Return the (x, y) coordinate for the center point of the cell that contains the specified text.  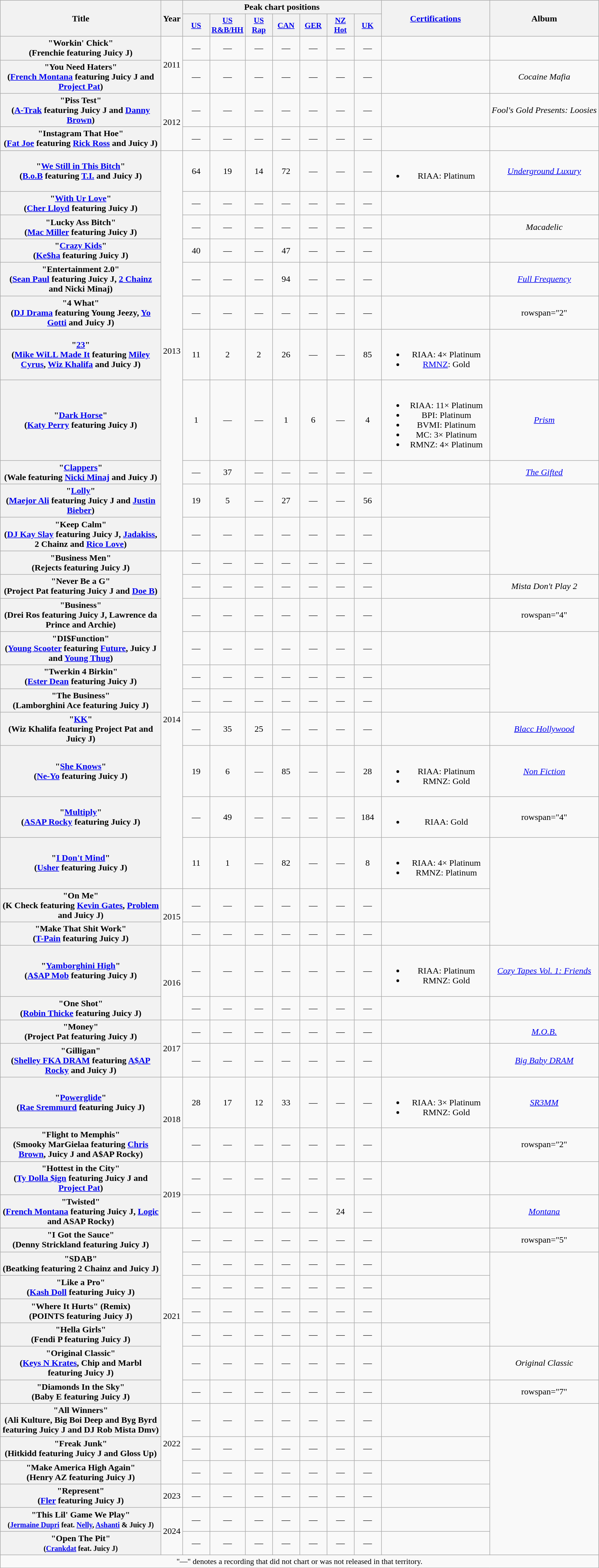
12 (258, 1102)
"Lolly"(Maejor Ali featuring Juicy J and Justin Bieber) (81, 501)
26 (286, 355)
"23"(Mike WiLL Made It featuring Miley Cyrus, Wiz Khalifa and Juicy J) (81, 355)
CAN (286, 25)
US (196, 25)
2014 (172, 720)
"You Need Haters"(French Montana featuring Juicy J and Project Pat) (81, 77)
94 (286, 279)
Title (81, 18)
Macadelic (544, 227)
"Like a Pro"(Kash Doll featuring Juicy J) (81, 1287)
"Powerglide"(Rae Sremmurd featuring Juicy J) (81, 1102)
40 (196, 251)
GER (313, 25)
2017 (172, 1049)
82 (286, 863)
33 (286, 1102)
2023 (172, 1496)
RIAA: Gold (436, 817)
USRap (258, 25)
"Make America High Again"(Henry AZ featuring Juicy J) (81, 1472)
2021 (172, 1316)
Prism (544, 421)
"Multiply"(ASAP Rocky featuring Juicy J) (81, 817)
Peak chart positions (282, 7)
SR3MM (544, 1102)
"Freak Junk"(Hitkidd featuring Juicy J and Gloss Up) (81, 1449)
RIAA: 3× PlatinumRMNZ: Gold (436, 1102)
Certifications (436, 18)
"Twisted"(French Montana featuring Juicy J, Logic and ASAP Rocky) (81, 1211)
"Flight to Memphis"(Smooky MarGielaa featuring Chris Brown, Juicy J and A$AP Rocky) (81, 1145)
2016 (172, 983)
"We Still in This Bitch"(B.o.B featuring T.I. and Juicy J) (81, 171)
Montana (544, 1211)
"All Winners"(Ali Kulture, Big Boi Deep and Byg Byrd featuring Juicy J and DJ Rob Mista Dmv) (81, 1420)
Year (172, 18)
RIAA: 4× PlatinumRMNZ: Platinum (436, 863)
The Gifted (544, 472)
56 (367, 501)
2024 (172, 1531)
37 (228, 472)
UK (367, 25)
Underground Luxury (544, 171)
2018 (172, 1119)
"Dark Horse"(Katy Perry featuring Juicy J) (81, 421)
35 (228, 729)
"Workin' Chick"(Frenchie featuring Juicy J) (81, 48)
"Lucky Ass Bitch"(Mac Miller featuring Juicy J) (81, 227)
"KK"(Wiz Khalifa featuring Project Pat and Juicy J) (81, 729)
"DI$Function"(Young Scooter featuring Future, Juicy J and Young Thug) (81, 648)
rowspan="5" (544, 1240)
"Represent"(Fler featuring Juicy J) (81, 1496)
RIAA: 4× PlatinumRMNZ: Gold (436, 355)
"Keep Calm"(DJ Kay Slay featuring Juicy J, Jadakiss, 2 Chainz and Rico Love) (81, 534)
"Where It Hurts" (Remix)(POINTS featuring Juicy J) (81, 1311)
"Original Classic"(Keys N Krates, Chip and Marbl featuring Juicy J) (81, 1363)
4 (367, 421)
"The Business"(Lamborghini Ace featuring Juicy J) (81, 700)
"I Got the Sauce"(Denny Strickland featuring Juicy J) (81, 1240)
"She Knows"(Ne-Yo featuring Juicy J) (81, 771)
5 (228, 501)
"Piss Test"(A-Trak featuring Juicy J and Danny Brown) (81, 110)
Original Classic (544, 1363)
"Entertainment 2.0"(Sean Paul featuring Juicy J, 2 Chainz and Nicki Minaj) (81, 279)
"Make That Shit Work"(T-Pain featuring Juicy J) (81, 934)
USR&B/HH (228, 25)
"SDAB"(Beatking featuring 2 Chainz and Juicy J) (81, 1264)
"One Shot"(Robin Thicke featuring Juicy J) (81, 1008)
Mista Don't Play 2 (544, 586)
24 (341, 1211)
"On Me"(K Check featuring Kevin Gates, Problem and Juicy J) (81, 905)
47 (286, 251)
M.O.B. (544, 1032)
"Business"(Drei Ros featuring Juicy J, Lawrence da Prince and Archie) (81, 615)
2011 (172, 65)
"Instagram That Hoe"(Fat Joe featuring Rick Ross and Juicy J) (81, 139)
RIAA: 11× PlatinumBPI: PlatinumBVMI: PlatinumMC: 3× PlatinumRMNZ: 4× Platinum (436, 421)
17 (228, 1102)
RIAA: Platinum (436, 171)
"Gilligan"(Shelley FKA DRAM featuring A$AP Rocky and Juicy J) (81, 1060)
Non Fiction (544, 771)
"Diamonds In the Sky"(Baby E featuring Juicy J) (81, 1392)
2019 (172, 1195)
"Open The Pit" (Crankdat feat. Juicy J) (81, 1543)
"—" denotes a recording that did not chart or was not released in that territory. (299, 1561)
Full Frequency (544, 279)
25 (258, 729)
2015 (172, 917)
Blacc Hollywood (544, 729)
"Crazy Kids"(Ke$ha featuring Juicy J) (81, 251)
"Yamborghini High"(A$AP Mob featuring Juicy J) (81, 971)
2013 (172, 351)
NZHot (341, 25)
14 (258, 171)
"4 What"(DJ Drama featuring Young Jeezy, Yo Gotti and Juicy J) (81, 312)
"Never Be a G"(Project Pat featuring Juicy J and Doe B) (81, 586)
27 (286, 501)
49 (228, 817)
"Hottest in the City"(Ty Dolla $ign featuring Juicy J and Project Pat) (81, 1178)
Album (544, 18)
Fool's Gold Presents: Loosies (544, 110)
2022 (172, 1444)
Cocaine Mafia (544, 77)
"Money"(Project Pat featuring Juicy J) (81, 1032)
"With Ur Love"(Cher Lloyd featuring Juicy J) (81, 203)
2012 (172, 122)
Big Baby DRAM (544, 1060)
"Hella Girls"(Fendi P featuring Juicy J) (81, 1334)
184 (367, 817)
8 (367, 863)
Cozy Tapes Vol. 1: Friends (544, 971)
72 (286, 171)
"I Don't Mind"(Usher featuring Juicy J) (81, 863)
"Twerkin 4 Birkin"(Ester Dean featuring Juicy J) (81, 677)
rowspan="7" (544, 1392)
64 (196, 171)
"Business Men"(Rejects featuring Juicy J) (81, 563)
"Clappers"(Wale featuring Nicki Minaj and Juicy J) (81, 472)
"This Lil' Game We Play" (Jermaine Dupri feat. Nelly, Ashanti & Juicy J) (81, 1519)
